Find where the given text appears and provide that cell's center as [x, y] coordinate. 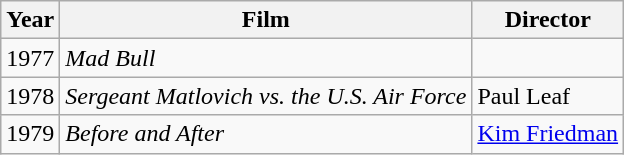
Film [266, 20]
1978 [30, 96]
1977 [30, 58]
Mad Bull [266, 58]
Sergeant Matlovich vs. the U.S. Air Force [266, 96]
Year [30, 20]
Before and After [266, 134]
Director [548, 20]
1979 [30, 134]
Paul Leaf [548, 96]
Kim Friedman [548, 134]
